Identify which cell holds the provided text, then report its (X, Y) central coordinate. 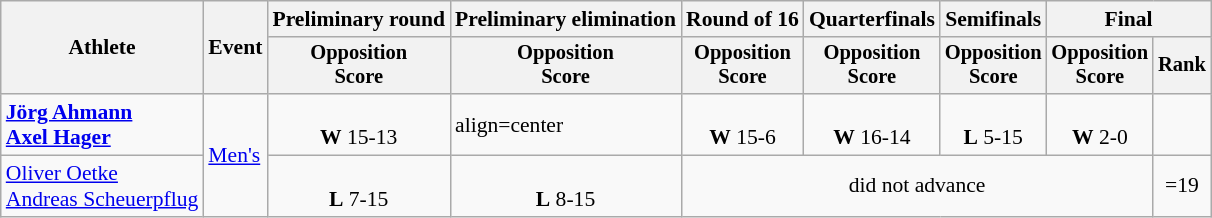
L 8-15 (566, 186)
Round of 16 (742, 19)
Quarterfinals (872, 19)
Jörg AhmannAxel Hager (102, 124)
Rank (1182, 66)
W 16-14 (872, 124)
align=center (566, 124)
L 7-15 (358, 186)
Event (235, 48)
Preliminary elimination (566, 19)
Final (1129, 19)
W 2-0 (1100, 124)
Semifinals (994, 19)
Athlete (102, 48)
Preliminary round (358, 19)
L 5-15 (994, 124)
Men's (235, 155)
W 15-13 (358, 124)
=19 (1182, 186)
did not advance (917, 186)
W 15-6 (742, 124)
Oliver Oetke Andreas Scheuerpflug (102, 186)
